Locate the cell with the specified text and output its (X, Y) center coordinate. 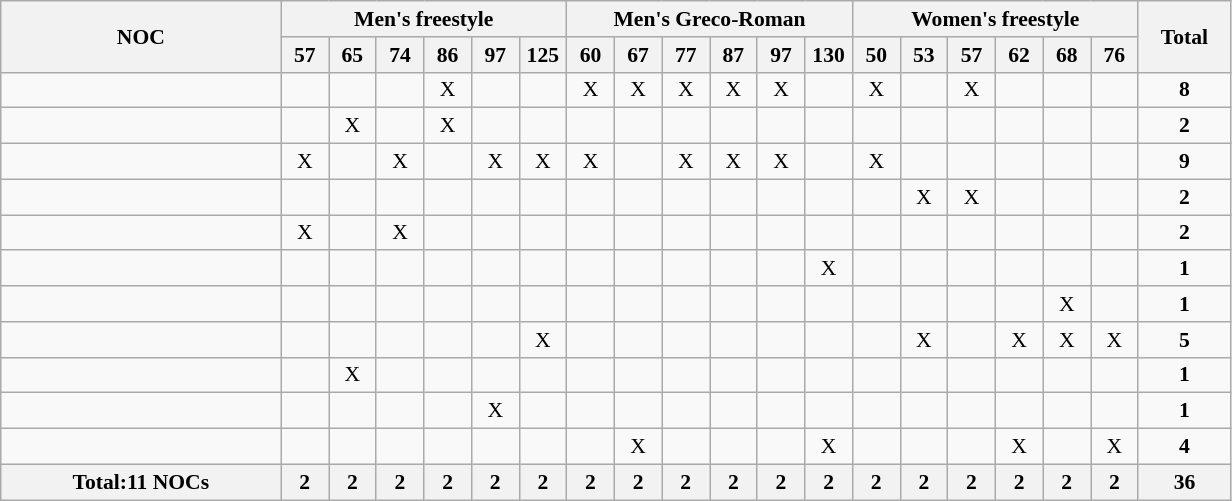
65 (352, 55)
76 (1114, 55)
68 (1067, 55)
74 (400, 55)
Men's Greco-Roman (710, 19)
Men's freestyle (424, 19)
53 (924, 55)
50 (876, 55)
9 (1184, 162)
Total (1184, 36)
5 (1184, 340)
125 (543, 55)
Women's freestyle (995, 19)
4 (1184, 447)
130 (829, 55)
86 (448, 55)
8 (1184, 90)
87 (734, 55)
Total:11 NOCs (141, 482)
67 (638, 55)
36 (1184, 482)
60 (591, 55)
NOC (141, 36)
62 (1019, 55)
77 (686, 55)
